Locate the cell with the specified text and output its (X, Y) center coordinate. 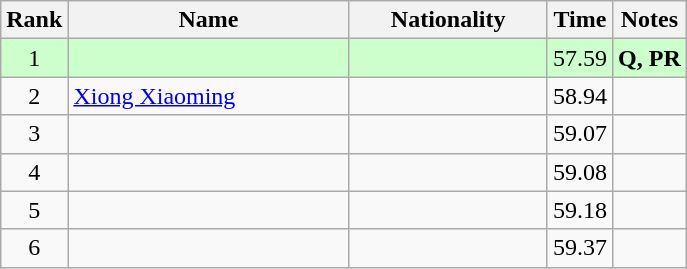
57.59 (580, 58)
Xiong Xiaoming (208, 96)
Q, PR (650, 58)
59.18 (580, 210)
59.37 (580, 248)
Time (580, 20)
Notes (650, 20)
3 (34, 134)
5 (34, 210)
6 (34, 248)
Name (208, 20)
4 (34, 172)
Nationality (448, 20)
Rank (34, 20)
59.07 (580, 134)
2 (34, 96)
1 (34, 58)
59.08 (580, 172)
58.94 (580, 96)
